Find where the given text appears and provide that cell's center as [X, Y] coordinate. 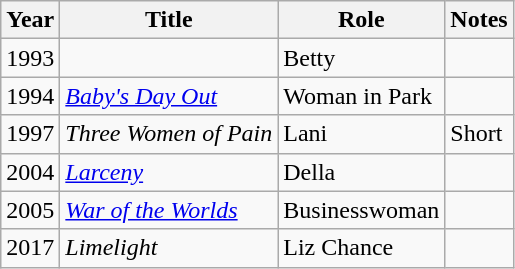
1994 [30, 96]
1993 [30, 58]
Year [30, 20]
Della [362, 172]
Lani [362, 134]
2017 [30, 248]
Liz Chance [362, 248]
Notes [479, 20]
Short [479, 134]
2004 [30, 172]
Betty [362, 58]
1997 [30, 134]
Baby's Day Out [169, 96]
Limelight [169, 248]
Businesswoman [362, 210]
Title [169, 20]
Three Women of Pain [169, 134]
Larceny [169, 172]
Woman in Park [362, 96]
Role [362, 20]
War of the Worlds [169, 210]
2005 [30, 210]
